Return the [x, y] coordinate for the center point of the cell that contains the specified text.  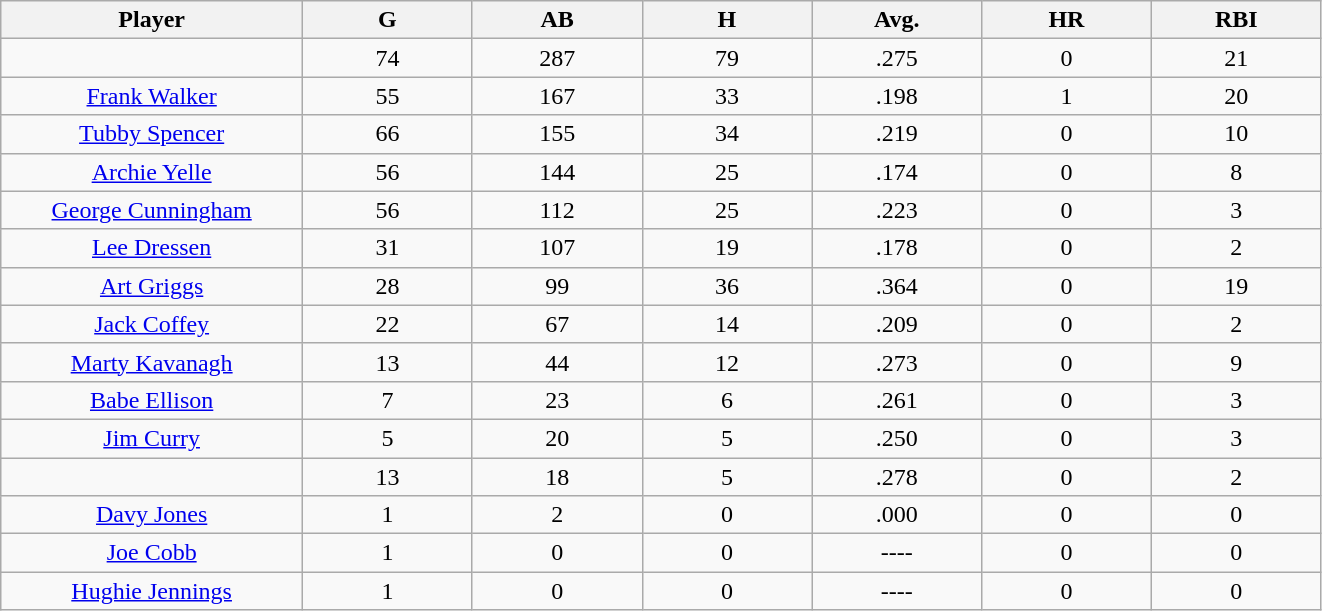
Archie Yelle [152, 172]
55 [388, 96]
112 [557, 210]
Marty Kavanagh [152, 362]
8 [1236, 172]
.178 [897, 248]
287 [557, 58]
.174 [897, 172]
9 [1236, 362]
31 [388, 248]
74 [388, 58]
36 [727, 286]
22 [388, 324]
66 [388, 134]
G [388, 20]
167 [557, 96]
144 [557, 172]
.275 [897, 58]
Art Griggs [152, 286]
Babe Ellison [152, 400]
Avg. [897, 20]
18 [557, 477]
.278 [897, 477]
155 [557, 134]
Davy Jones [152, 515]
.198 [897, 96]
28 [388, 286]
34 [727, 134]
Hughie Jennings [152, 591]
79 [727, 58]
33 [727, 96]
.209 [897, 324]
.000 [897, 515]
Tubby Spencer [152, 134]
Jim Curry [152, 438]
107 [557, 248]
.261 [897, 400]
14 [727, 324]
21 [1236, 58]
Frank Walker [152, 96]
67 [557, 324]
Player [152, 20]
.273 [897, 362]
7 [388, 400]
RBI [1236, 20]
Lee Dressen [152, 248]
AB [557, 20]
.250 [897, 438]
10 [1236, 134]
H [727, 20]
Jack Coffey [152, 324]
HR [1067, 20]
23 [557, 400]
44 [557, 362]
.219 [897, 134]
George Cunningham [152, 210]
12 [727, 362]
99 [557, 286]
Joe Cobb [152, 553]
.364 [897, 286]
.223 [897, 210]
6 [727, 400]
